Return the [x, y] coordinate for the center point of the cell that contains the specified text.  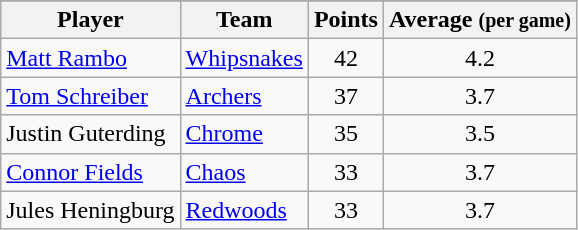
Player [90, 20]
Points [346, 20]
Chrome [244, 134]
Connor Fields [90, 172]
3.5 [480, 134]
35 [346, 134]
Redwoods [244, 210]
Archers [244, 96]
37 [346, 96]
Tom Schreiber [90, 96]
Chaos [244, 172]
4.2 [480, 58]
Team [244, 20]
Matt Rambo [90, 58]
Whipsnakes [244, 58]
42 [346, 58]
Justin Guterding [90, 134]
Jules Heningburg [90, 210]
Average (per game) [480, 20]
